Locate the cell with the specified text and output its [x, y] center coordinate. 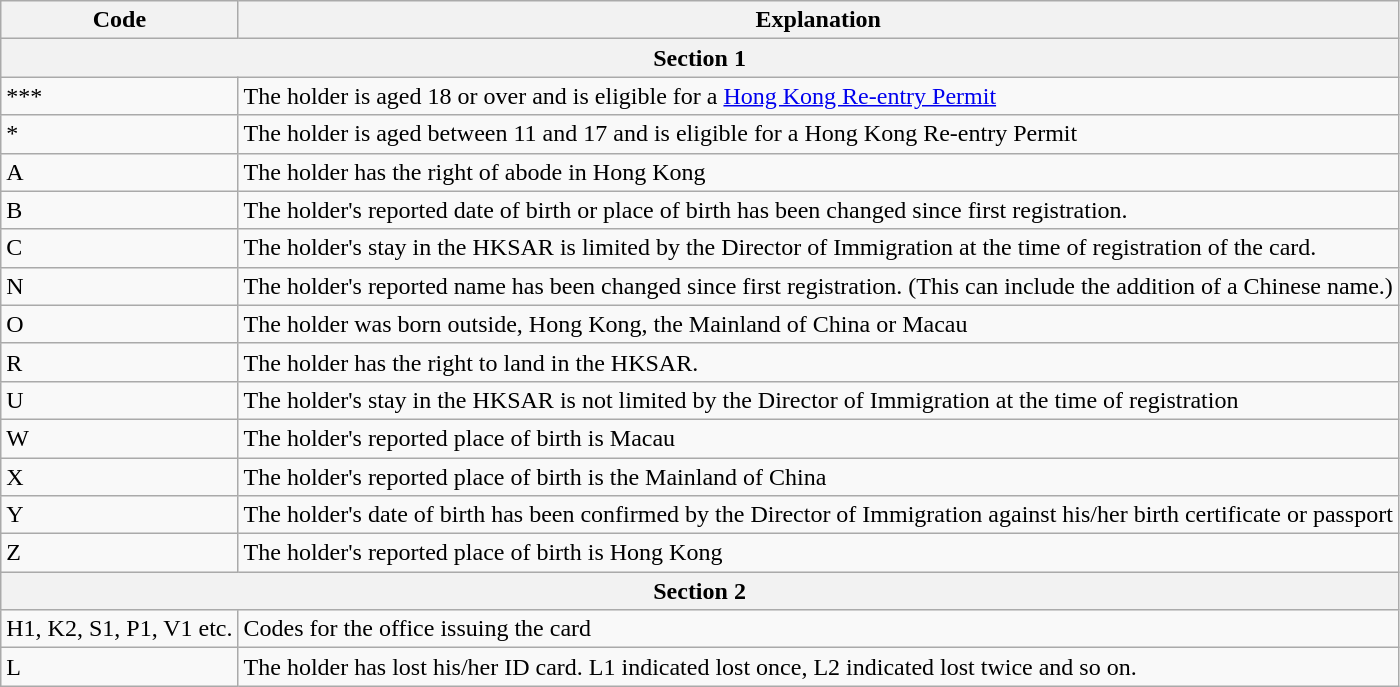
Z [120, 553]
W [120, 438]
N [120, 286]
O [120, 324]
The holder's reported name has been changed since first registration. (This can include the addition of a Chinese name.) [818, 286]
Y [120, 515]
Explanation [818, 20]
The holder's reported place of birth is Macau [818, 438]
A [120, 172]
C [120, 248]
R [120, 362]
* [120, 134]
Codes for the office issuing the card [818, 629]
The holder's date of birth has been confirmed by the Director of Immigration against his/her birth certificate or passport [818, 515]
*** [120, 96]
The holder's stay in the HKSAR is not limited by the Director of Immigration at the time of registration [818, 400]
The holder was born outside, Hong Kong, the Mainland of China or Macau [818, 324]
U [120, 400]
Section 1 [700, 58]
H1, K2, S1, P1, V1 etc. [120, 629]
The holder's reported place of birth is Hong Kong [818, 553]
The holder's reported date of birth or place of birth has been changed since first registration. [818, 210]
B [120, 210]
X [120, 477]
The holder has lost his/her ID card. L1 indicated lost once, L2 indicated lost twice and so on. [818, 667]
Code [120, 20]
L [120, 667]
The holder's stay in the HKSAR is limited by the Director of Immigration at the time of registration of the card. [818, 248]
The holder has the right of abode in Hong Kong [818, 172]
The holder is aged 18 or over and is eligible for a Hong Kong Re-entry Permit [818, 96]
The holder has the right to land in the HKSAR. [818, 362]
The holder's reported place of birth is the Mainland of China [818, 477]
The holder is aged between 11 and 17 and is eligible for a Hong Kong Re-entry Permit [818, 134]
Section 2 [700, 591]
